Provide the (X, Y) coordinate of the cell's center where the given text is located.  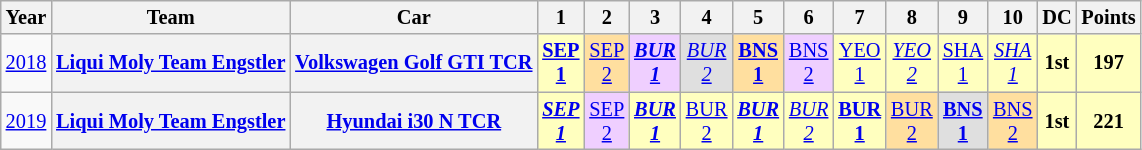
3 (655, 17)
7 (860, 17)
4 (707, 17)
8 (912, 17)
6 (808, 17)
Car (414, 17)
2019 (26, 121)
DC (1056, 17)
5 (758, 17)
Points (1109, 17)
YEO1 (860, 63)
10 (1012, 17)
Team (170, 17)
9 (963, 17)
221 (1109, 121)
2018 (26, 63)
2 (606, 17)
1 (560, 17)
197 (1109, 63)
Hyundai i30 N TCR (414, 121)
Year (26, 17)
Volkswagen Golf GTI TCR (414, 63)
YEO2 (912, 63)
